Determine the (x, y) coordinate at the center of the cell enclosing the given text.  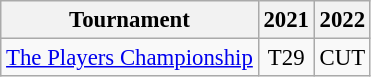
CUT (342, 58)
The Players Championship (130, 58)
Tournament (130, 20)
T29 (286, 58)
2021 (286, 20)
2022 (342, 20)
